Pinpoint the cell where the given text exists, returning its [x, y] midpoint coordinate. 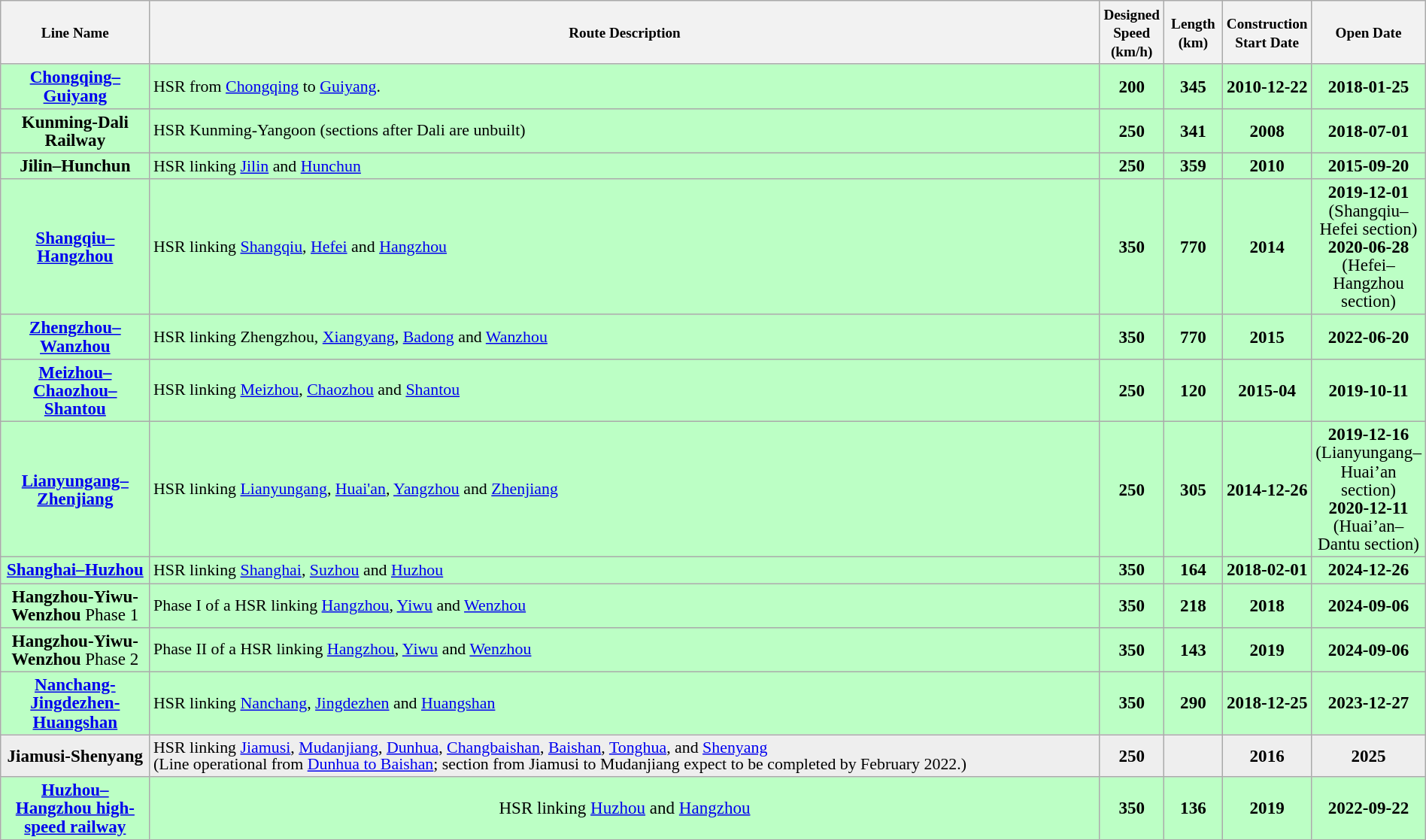
120 [1193, 391]
345 [1193, 87]
HSR linking Nanchang, Jingdezhen and Huangshan [624, 704]
218 [1193, 606]
Open Date [1369, 33]
2015-09-20 [1369, 167]
143 [1193, 650]
Length(km) [1193, 33]
Phase II of a HSR linking Hangzhou, Yiwu and Wenzhou [624, 650]
Route Description [624, 33]
2025 [1369, 756]
2018-01-25 [1369, 87]
2014 [1267, 247]
Shangqiu–Hangzhou [75, 247]
HSR linking Jilin and Hunchun [624, 167]
2016 [1267, 756]
305 [1193, 490]
2019-10-11 [1369, 391]
Kunming-Dali Railway [75, 131]
ConstructionStart Date [1267, 33]
Line Name [75, 33]
Phase I of a HSR linking Hangzhou, Yiwu and Wenzhou [624, 606]
Meizhou–Chaozhou–Shantou [75, 391]
2019-12-16 (Lianyungang–Huai’an section)2020-12-11 (Huai’an–Dantu section) [1369, 490]
136 [1193, 808]
Lianyungang–Zhenjiang [75, 490]
HSR linking Shanghai, Suzhou and Huzhou [624, 570]
HSR Kunming-Yangoon (sections after Dali are unbuilt) [624, 131]
2022-06-20 [1369, 337]
2024-12-26 [1369, 570]
Hangzhou-Yiwu-Wenzhou Phase 2 [75, 650]
Chongqing–Guiyang [75, 87]
2018-07-01 [1369, 131]
HSR linking Shangqiu, Hefei and Hangzhou [624, 247]
2018-02-01 [1267, 570]
341 [1193, 131]
2014-12-26 [1267, 490]
359 [1193, 167]
Huzhou–Hangzhou high-speed railway [75, 808]
2018 [1267, 606]
2008 [1267, 131]
Shanghai–Huzhou [75, 570]
Nanchang-Jingdezhen-Huangshan [75, 704]
HSR from Chongqing to Guiyang. [624, 87]
2010 [1267, 167]
HSR linking Lianyungang, Huai'an, Yangzhou and Zhenjiang [624, 490]
164 [1193, 570]
HSR linking Meizhou, Chaozhou and Shantou [624, 391]
Jilin–Hunchun [75, 167]
200 [1131, 87]
2010-12-22 [1267, 87]
2023-12-27 [1369, 704]
2015 [1267, 337]
HSR linking Zhengzhou, Xiangyang, Badong and Wanzhou [624, 337]
DesignedSpeed(km/h) [1131, 33]
2015-04 [1267, 391]
2018-12-25 [1267, 704]
2019-12-01 (Shangqiu–Hefei section)2020-06-28 (Hefei–Hangzhou section) [1369, 247]
2022-09-22 [1369, 808]
Jiamusi-Shenyang [75, 756]
290 [1193, 704]
Zhengzhou–Wanzhou [75, 337]
Hangzhou-Yiwu-Wenzhou Phase 1 [75, 606]
HSR linking Huzhou and Hangzhou [624, 808]
